Return [x, y] of the center of cell containing provided text 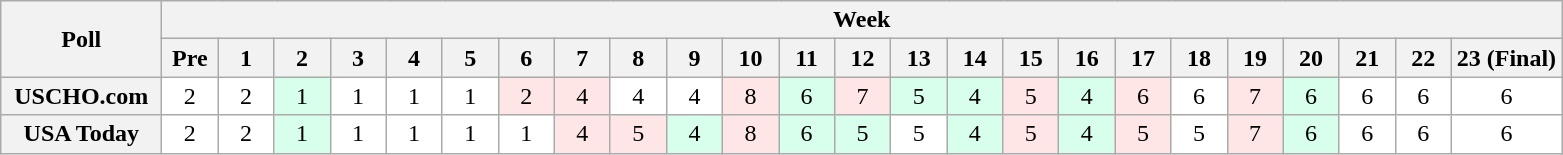
Pre [190, 58]
13 [919, 58]
Poll [82, 39]
14 [975, 58]
3 [358, 58]
10 [750, 58]
23 (Final) [1506, 58]
11 [806, 58]
12 [863, 58]
16 [1087, 58]
Week [862, 20]
USA Today [82, 134]
15 [1031, 58]
17 [1143, 58]
18 [1199, 58]
19 [1255, 58]
21 [1367, 58]
9 [694, 58]
20 [1311, 58]
USCHO.com [82, 96]
22 [1423, 58]
